Search for the cell housing the specified text and yield its (X, Y) center coordinate. 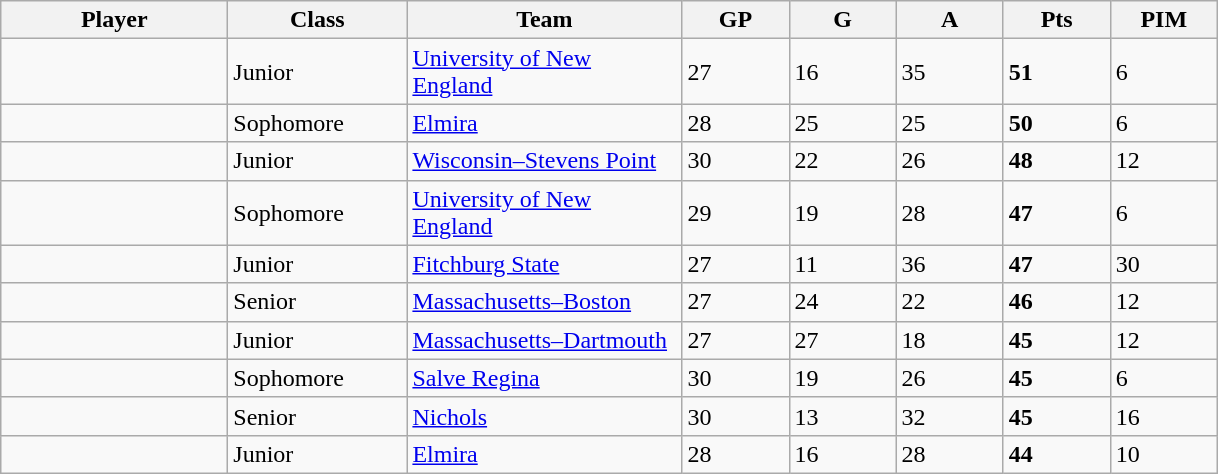
Fitchburg State (544, 264)
13 (842, 416)
PIM (1164, 20)
G (842, 20)
48 (1056, 161)
Team (544, 20)
46 (1056, 302)
Massachusetts–Dartmouth (544, 340)
35 (950, 72)
Salve Regina (544, 378)
10 (1164, 454)
Massachusetts–Boston (544, 302)
Class (318, 20)
A (950, 20)
24 (842, 302)
44 (1056, 454)
Pts (1056, 20)
29 (736, 212)
Wisconsin–Stevens Point (544, 161)
32 (950, 416)
11 (842, 264)
GP (736, 20)
50 (1056, 123)
Player (114, 20)
Nichols (544, 416)
36 (950, 264)
18 (950, 340)
51 (1056, 72)
